Search for the cell housing the specified text and yield its (X, Y) center coordinate. 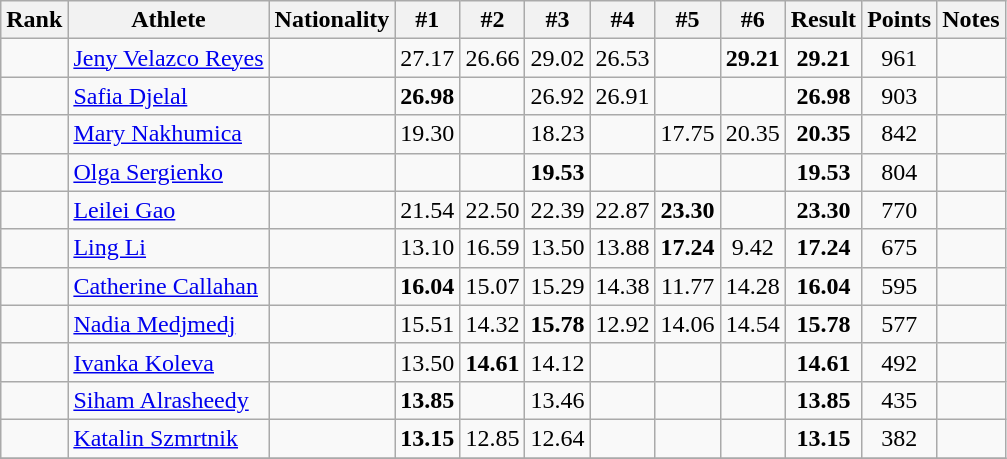
14.38 (622, 286)
22.39 (558, 210)
Result (823, 20)
26.66 (492, 58)
Catherine Callahan (168, 286)
Nadia Medjmedj (168, 324)
12.64 (558, 438)
#5 (688, 20)
675 (900, 248)
14.28 (752, 286)
Athlete (168, 20)
Olga Sergienko (168, 172)
577 (900, 324)
#2 (492, 20)
14.54 (752, 324)
#4 (622, 20)
22.87 (622, 210)
Ling Li (168, 248)
#6 (752, 20)
26.91 (622, 96)
14.06 (688, 324)
13.46 (558, 400)
21.54 (428, 210)
Nationality (332, 20)
435 (900, 400)
22.50 (492, 210)
14.12 (558, 362)
Siham Alrasheedy (168, 400)
12.85 (492, 438)
13.10 (428, 248)
15.07 (492, 286)
11.77 (688, 286)
Leilei Gao (168, 210)
Ivanka Koleva (168, 362)
18.23 (558, 134)
29.02 (558, 58)
Mary Nakhumica (168, 134)
Notes (971, 20)
27.17 (428, 58)
15.29 (558, 286)
382 (900, 438)
#1 (428, 20)
19.30 (428, 134)
26.53 (622, 58)
Points (900, 20)
9.42 (752, 248)
Katalin Szmrtnik (168, 438)
17.75 (688, 134)
16.59 (492, 248)
#3 (558, 20)
12.92 (622, 324)
804 (900, 172)
Safia Djelal (168, 96)
492 (900, 362)
13.88 (622, 248)
770 (900, 210)
15.51 (428, 324)
26.92 (558, 96)
903 (900, 96)
Jeny Velazco Reyes (168, 58)
961 (900, 58)
14.32 (492, 324)
Rank (34, 20)
842 (900, 134)
595 (900, 286)
